Return [X, Y] of the center of cell containing provided text 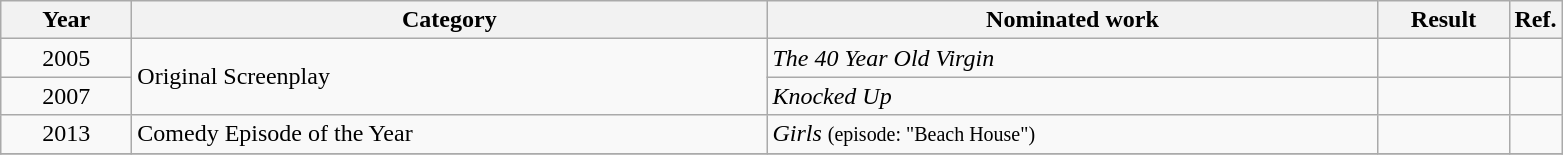
Ref. [1536, 20]
Year [66, 20]
Knocked Up [1072, 96]
Girls (episode: "Beach House") [1072, 134]
Result [1444, 20]
The 40 Year Old Virgin [1072, 58]
2005 [66, 58]
Nominated work [1072, 20]
Original Screenplay [450, 77]
2013 [66, 134]
Category [450, 20]
Comedy Episode of the Year [450, 134]
2007 [66, 96]
